Output the [X, Y] coordinate of the center of the cell containing the given text.  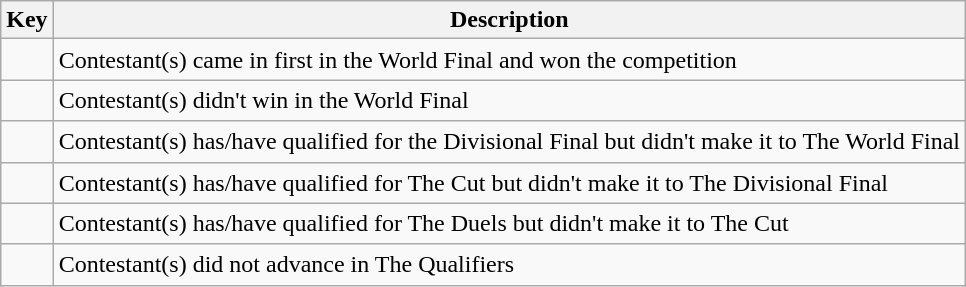
Contestant(s) did not advance in The Qualifiers [509, 264]
Description [509, 20]
Contestant(s) has/have qualified for The Cut but didn't make it to The Divisional Final [509, 182]
Contestant(s) came in first in the World Final and won the competition [509, 60]
Contestant(s) has/have qualified for the Divisional Final but didn't make it to The World Final [509, 142]
Contestant(s) has/have qualified for The Duels but didn't make it to The Cut [509, 224]
Contestant(s) didn't win in the World Final [509, 100]
Key [27, 20]
